Locate the cell with the specified text and output its (X, Y) center coordinate. 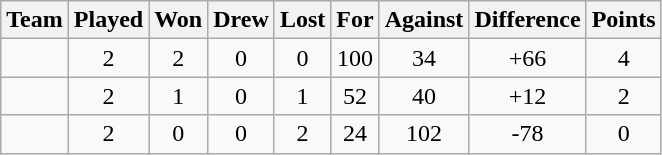
Lost (302, 20)
+12 (528, 96)
4 (624, 58)
40 (424, 96)
Team (35, 20)
100 (355, 58)
Played (108, 20)
Drew (242, 20)
34 (424, 58)
24 (355, 134)
Points (624, 20)
52 (355, 96)
+66 (528, 58)
For (355, 20)
Won (178, 20)
Difference (528, 20)
-78 (528, 134)
Against (424, 20)
102 (424, 134)
